Search for the cell housing the specified text and yield its (X, Y) center coordinate. 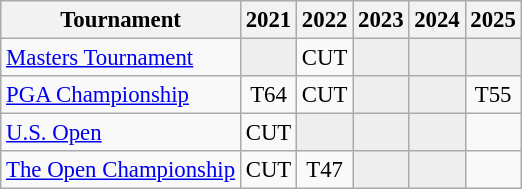
PGA Championship (121, 95)
Masters Tournament (121, 58)
T55 (493, 95)
T64 (268, 95)
Tournament (121, 20)
T47 (325, 170)
2023 (381, 20)
The Open Championship (121, 170)
2025 (493, 20)
2021 (268, 20)
2024 (437, 20)
U.S. Open (121, 133)
2022 (325, 20)
